Detect which cell encompasses the target text, then output its [x, y] center coordinate. 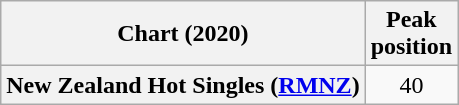
Peakposition [411, 34]
New Zealand Hot Singles (RMNZ) [183, 85]
Chart (2020) [183, 34]
40 [411, 85]
